Extract the (X, Y) coordinate from the center of the cell holding the provided text.  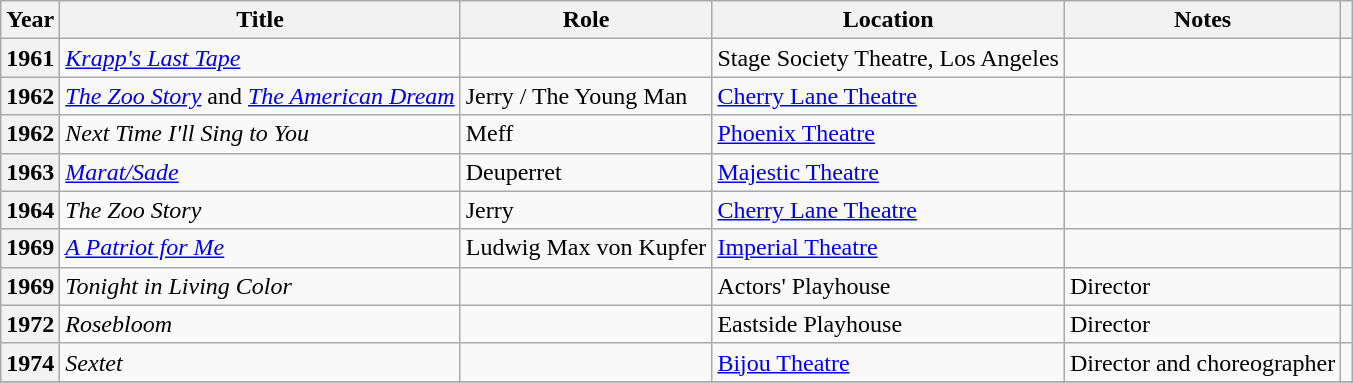
Majestic Theatre (888, 172)
Jerry / The Young Man (586, 96)
The Zoo Story and The American Dream (260, 96)
1972 (30, 324)
Deuperret (586, 172)
Year (30, 20)
Rosebloom (260, 324)
Phoenix Theatre (888, 134)
Ludwig Max von Kupfer (586, 248)
Sextet (260, 362)
1964 (30, 210)
Bijou Theatre (888, 362)
Title (260, 20)
Role (586, 20)
1961 (30, 58)
Location (888, 20)
Tonight in Living Color (260, 286)
Jerry (586, 210)
1974 (30, 362)
The Zoo Story (260, 210)
Marat/Sade (260, 172)
Eastside Playhouse (888, 324)
Krapp's Last Tape (260, 58)
Imperial Theatre (888, 248)
Next Time I'll Sing to You (260, 134)
A Patriot for Me (260, 248)
1963 (30, 172)
Meff (586, 134)
Actors' Playhouse (888, 286)
Notes (1202, 20)
Stage Society Theatre, Los Angeles (888, 58)
Director and choreographer (1202, 362)
